Detect which cell encompasses the target text, then output its (x, y) center coordinate. 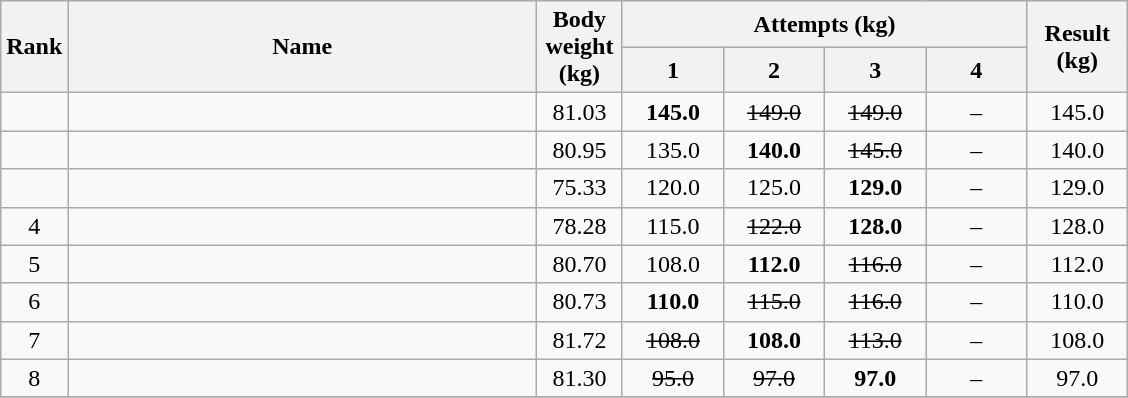
81.03 (579, 112)
Rank (34, 47)
122.0 (774, 226)
120.0 (672, 188)
3 (876, 70)
81.72 (579, 340)
125.0 (774, 188)
6 (34, 302)
80.73 (579, 302)
80.70 (579, 264)
135.0 (672, 150)
2 (774, 70)
95.0 (672, 378)
Result (kg) (1078, 47)
78.28 (579, 226)
1 (672, 70)
Name (302, 47)
75.33 (579, 188)
80.95 (579, 150)
113.0 (876, 340)
5 (34, 264)
7 (34, 340)
Body weight (kg) (579, 47)
Attempts (kg) (824, 24)
81.30 (579, 378)
8 (34, 378)
